From the cell containing the given text, extract its center point as (X, Y) coordinate. 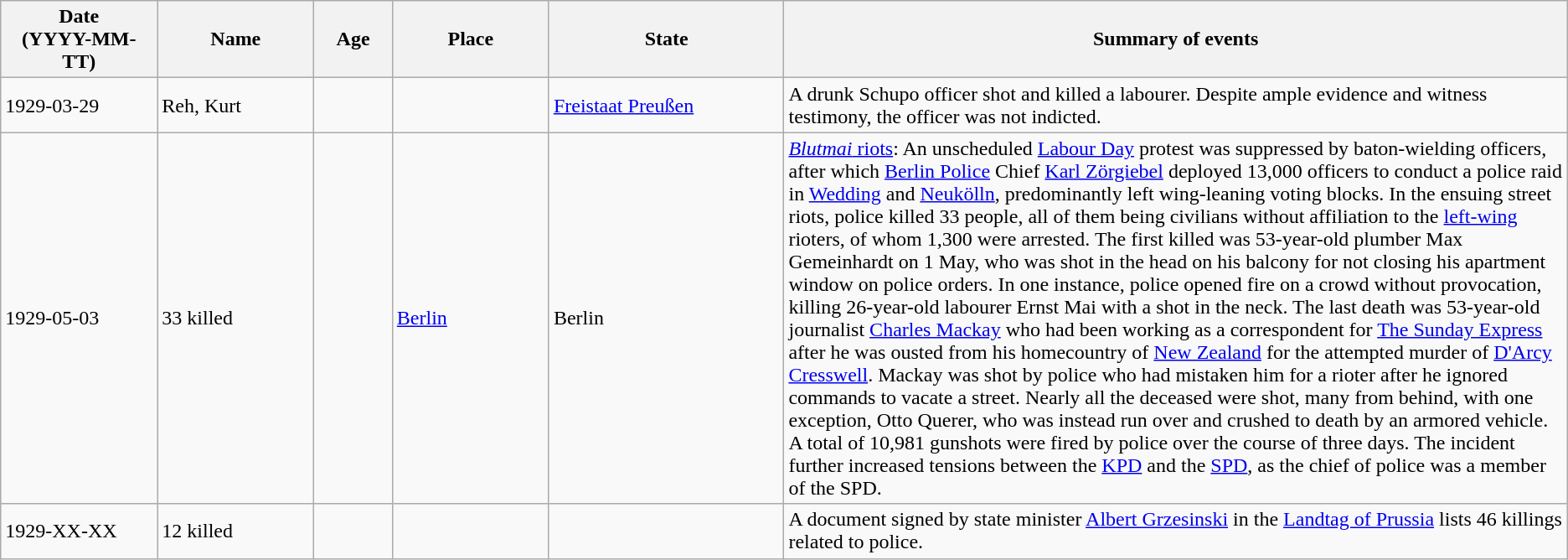
1929-05-03 (79, 319)
1929-03-29 (79, 106)
Summary of events (1176, 39)
Name (236, 39)
A drunk Schupo officer shot and killed a labourer. Despite ample evidence and witness testimony, the officer was not indicted. (1176, 106)
Freistaat Preußen (667, 106)
33 killed (236, 319)
Reh, Kurt (236, 106)
State (667, 39)
A document signed by state minister Albert Grzesinski in the Landtag of Prussia lists 46 killings related to police. (1176, 531)
1929-XX-XX (79, 531)
Age (353, 39)
12 killed (236, 531)
Place (471, 39)
Date(YYYY-MM-TT) (79, 39)
